Determine the [x, y] coordinate at the center of the cell enclosing the given text.  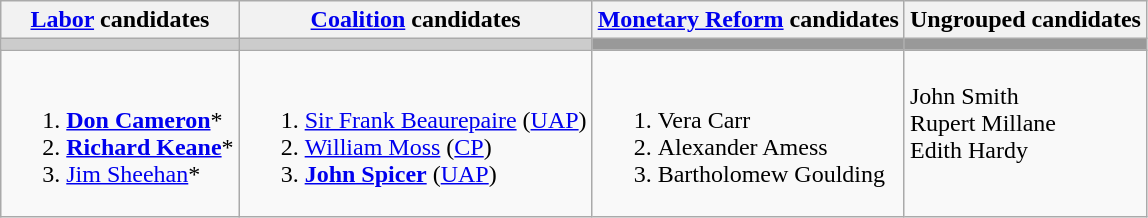
Monetary Reform candidates [748, 20]
Ungrouped candidates [1025, 20]
Labor candidates [120, 20]
Sir Frank Beaurepaire (UAP)William Moss (CP)John Spicer (UAP) [416, 134]
John Smith Rupert Millane Edith Hardy [1025, 134]
Don Cameron*Richard Keane*Jim Sheehan* [120, 134]
Coalition candidates [416, 20]
Vera CarrAlexander AmessBartholomew Goulding [748, 134]
